Output the (X, Y) coordinate of the center of the cell containing the given text.  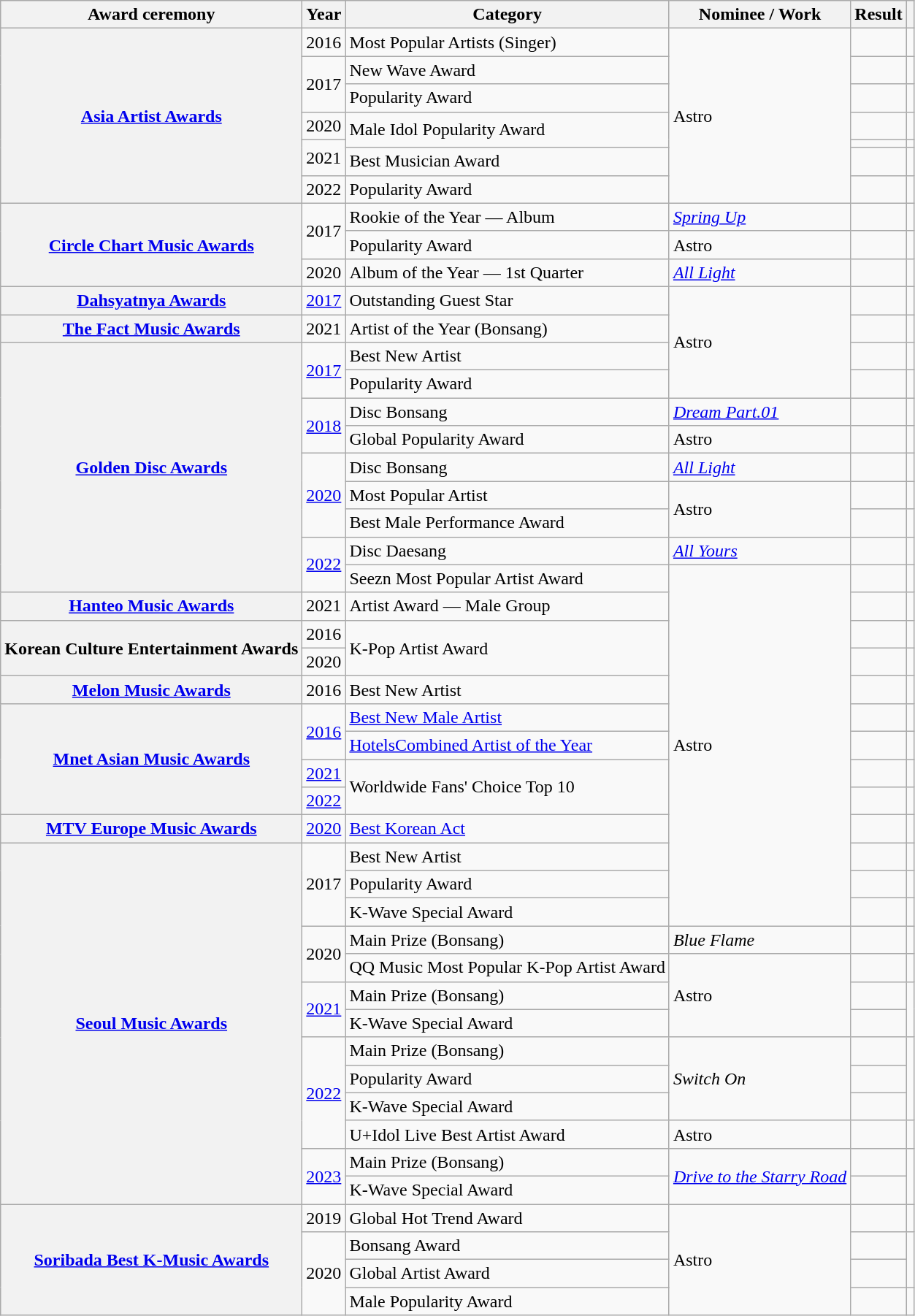
K-Pop Artist Award (508, 648)
Most Popular Artists (Singer) (508, 42)
Artist of the Year (Bonsang) (508, 328)
Golden Disc Awards (152, 467)
Male Idol Popularity Award (508, 130)
Album of the Year — 1st Quarter (508, 272)
Award ceremony (152, 15)
The Fact Music Awards (152, 328)
Best Korean Act (508, 829)
Male Popularity Award (508, 1301)
Hanteo Music Awards (152, 606)
Best Musician Award (508, 161)
Global Artist Award (508, 1274)
Best Male Performance Award (508, 523)
QQ Music Most Popular K-Pop Artist Award (508, 968)
Most Popular Artist (508, 495)
HotelsCombined Artist of the Year (508, 745)
Artist Award — Male Group (508, 606)
MTV Europe Music Awards (152, 829)
Melon Music Awards (152, 689)
Global Popularity Award (508, 440)
Drive to the Starry Road (759, 1176)
Best New Male Artist (508, 717)
Worldwide Fans' Choice Top 10 (508, 787)
Result (878, 15)
Bonsang Award (508, 1246)
Global Hot Trend Award (508, 1217)
Spring Up (759, 217)
2019 (324, 1217)
Nominee / Work (759, 15)
Year (324, 15)
Blue Flame (759, 940)
Outstanding Guest Star (508, 300)
Seezn Most Popular Artist Award (508, 578)
Seoul Music Awards (152, 1024)
Disc Daesang (508, 551)
2023 (324, 1176)
All Yours (759, 551)
2018 (324, 426)
Mnet Asian Music Awards (152, 759)
Soribada Best K-Music Awards (152, 1259)
Circle Chart Music Awards (152, 245)
Asia Artist Awards (152, 115)
Dahsyatnya Awards (152, 300)
Dream Part.01 (759, 412)
Category (508, 15)
U+Idol Live Best Artist Award (508, 1134)
Korean Culture Entertainment Awards (152, 648)
Switch On (759, 1079)
New Wave Award (508, 70)
Rookie of the Year — Album (508, 217)
